Find where the given text appears and provide that cell's center as (X, Y) coordinate. 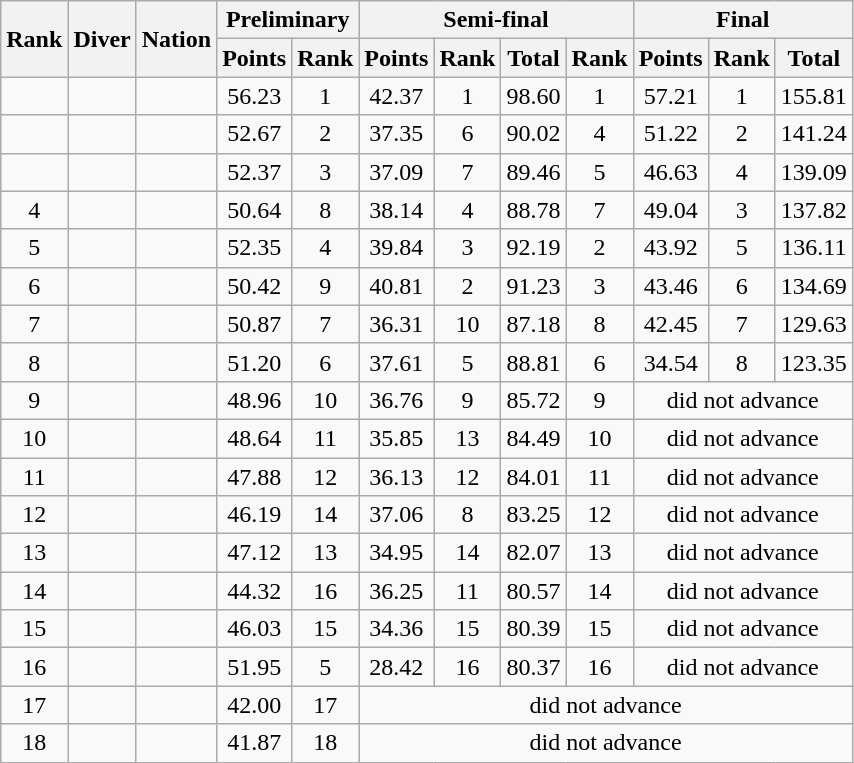
98.60 (534, 96)
51.22 (670, 134)
37.06 (396, 515)
Nation (176, 39)
84.49 (534, 438)
47.12 (254, 553)
36.76 (396, 400)
136.11 (814, 248)
129.63 (814, 324)
40.81 (396, 286)
141.24 (814, 134)
80.37 (534, 667)
80.39 (534, 629)
47.88 (254, 477)
34.54 (670, 362)
36.13 (396, 477)
137.82 (814, 210)
51.95 (254, 667)
39.84 (396, 248)
85.72 (534, 400)
46.19 (254, 515)
80.57 (534, 591)
Final (742, 20)
89.46 (534, 172)
Diver (102, 39)
82.07 (534, 553)
87.18 (534, 324)
88.78 (534, 210)
43.46 (670, 286)
50.42 (254, 286)
46.63 (670, 172)
50.87 (254, 324)
52.37 (254, 172)
52.35 (254, 248)
155.81 (814, 96)
123.35 (814, 362)
43.92 (670, 248)
34.36 (396, 629)
28.42 (396, 667)
36.25 (396, 591)
139.09 (814, 172)
36.31 (396, 324)
134.69 (814, 286)
50.64 (254, 210)
51.20 (254, 362)
34.95 (396, 553)
49.04 (670, 210)
35.85 (396, 438)
92.19 (534, 248)
Semi-final (496, 20)
90.02 (534, 134)
48.64 (254, 438)
56.23 (254, 96)
48.96 (254, 400)
37.09 (396, 172)
41.87 (254, 743)
42.00 (254, 705)
84.01 (534, 477)
52.67 (254, 134)
37.35 (396, 134)
42.45 (670, 324)
91.23 (534, 286)
Preliminary (288, 20)
88.81 (534, 362)
38.14 (396, 210)
44.32 (254, 591)
46.03 (254, 629)
37.61 (396, 362)
42.37 (396, 96)
57.21 (670, 96)
83.25 (534, 515)
